For the text-containing cell, return its midpoint in [x, y] coordinate format. 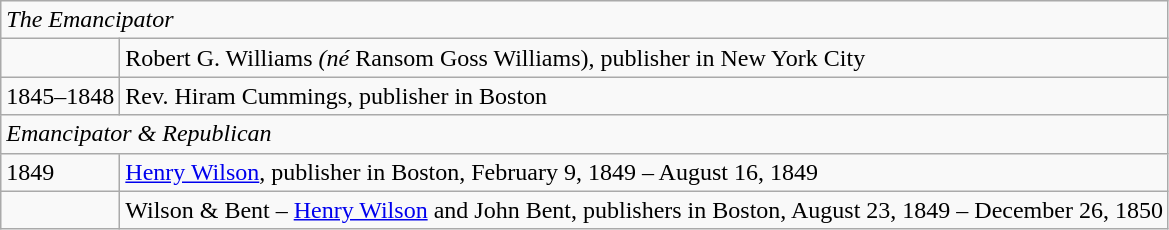
1845–1848 [60, 96]
Rev. Hiram Cummings, publisher in Boston [644, 96]
Wilson & Bent – Henry Wilson and John Bent, publishers in Boston, August 23, 1849 – December 26, 1850 [644, 210]
The Emancipator [585, 20]
Robert G. Williams (né Ransom Goss Williams), publisher in New York City [644, 58]
Emancipator & Republican [585, 134]
Henry Wilson, publisher in Boston, February 9, 1849 – August 16, 1849 [644, 172]
1849 [60, 172]
